Provide the [x, y] coordinate of the cell's center where the given text is located.  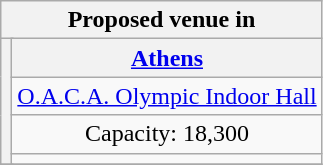
Capacity: 18,300 [167, 134]
Proposed venue in [162, 20]
Athens [167, 58]
O.A.C.A. Olympic Indoor Hall [167, 96]
